Determine the [x, y] coordinate at the center of the cell enclosing the given text.  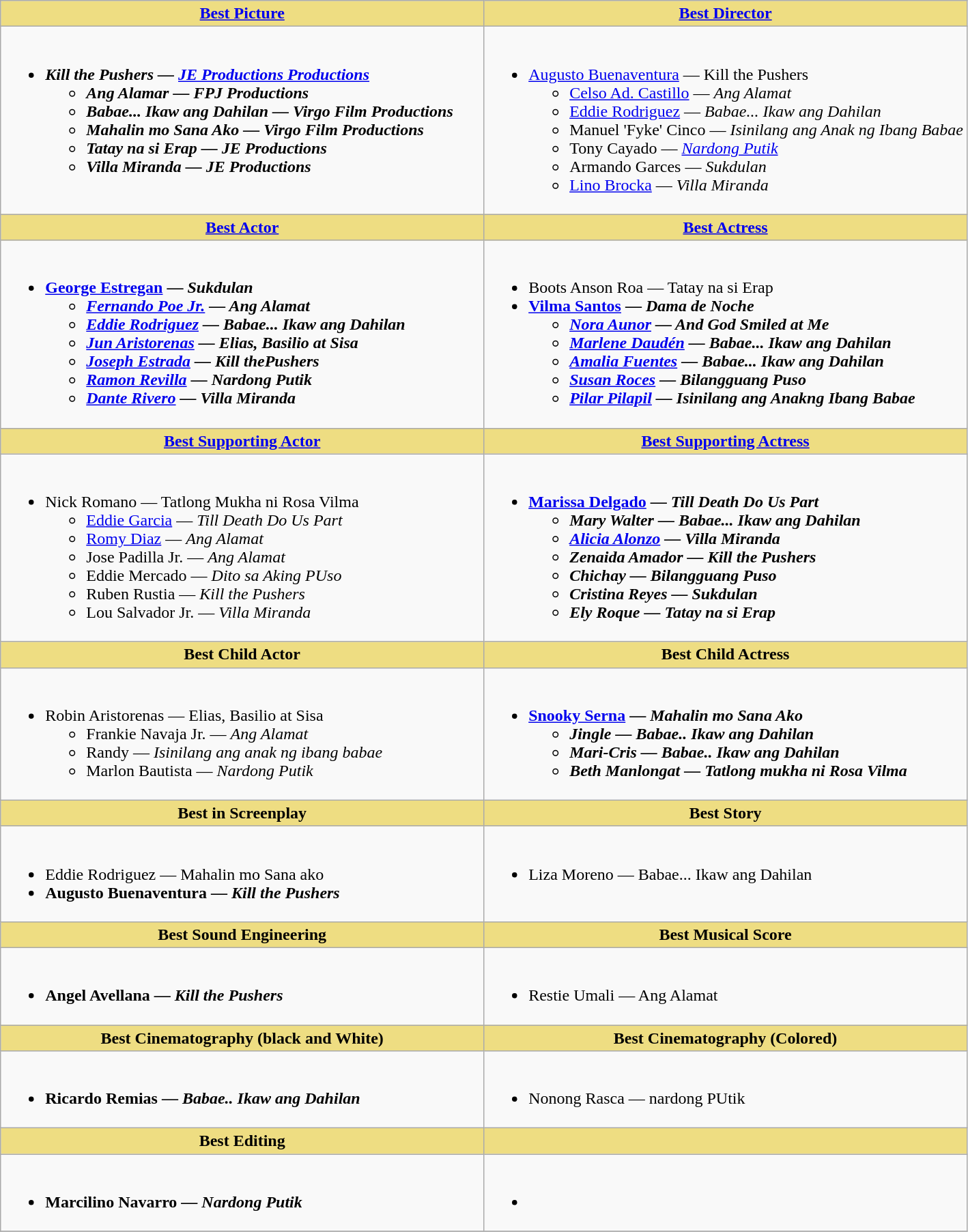
Restie Umali — Ang Alamat [726, 986]
Best Child Actress [726, 655]
Angel Avellana — Kill the Pushers [242, 986]
Best Sound Engineering [242, 934]
Robin Aristorenas — Elias, Basilio at SisaFrankie Navaja Jr. — Ang AlamatRandy — Isinilang ang anak ng ibang babaeMarlon Bautista — Nardong Putik [242, 734]
Best Director [726, 14]
Ricardo Remias — Babae.. Ikaw ang Dahilan [242, 1089]
Snooky Serna — Mahalin mo Sana AkoJingle — Babae.. Ikaw ang DahilanMari-Cris — Babae.. Ikaw ang DahilanBeth Manlongat — Tatlong mukha ni Rosa Vilma [726, 734]
Best Supporting Actress [726, 441]
Best Cinematography (Colored) [726, 1038]
Best Musical Score [726, 934]
Best Cinematography (black and White) [242, 1038]
Best Actress [726, 227]
Best in Screenplay [242, 813]
Best Story [726, 813]
Best Child Actor [242, 655]
Best Actor [242, 227]
Marcilino Navarro — Nardong Putik [242, 1193]
Best Picture [242, 14]
Liza Moreno — Babae... Ikaw ang Dahilan [726, 874]
Best Supporting Actor [242, 441]
Nonong Rasca — nardong PUtik [726, 1089]
Eddie Rodriguez — Mahalin mo Sana akoAugusto Buenaventura — Kill the Pushers [242, 874]
Best Editing [242, 1141]
